From the cell containing the given text, extract its center point as [x, y] coordinate. 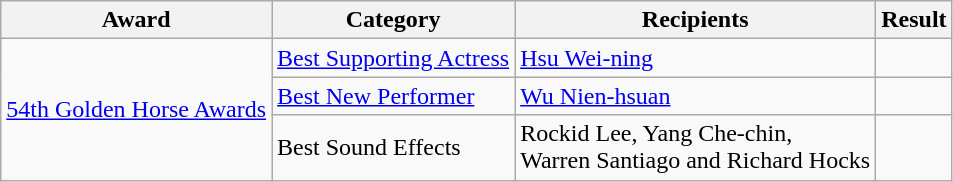
Rockid Lee, Yang Che-chin, Warren Santiago and Richard Hocks [696, 148]
Award [136, 20]
Best Supporting Actress [394, 58]
Hsu Wei-ning [696, 58]
Result [914, 20]
Wu Nien-hsuan [696, 96]
54th Golden Horse Awards [136, 110]
Best New Performer [394, 96]
Recipients [696, 20]
Category [394, 20]
Best Sound Effects [394, 148]
